Find where the given text appears and provide that cell's center as (x, y) coordinate. 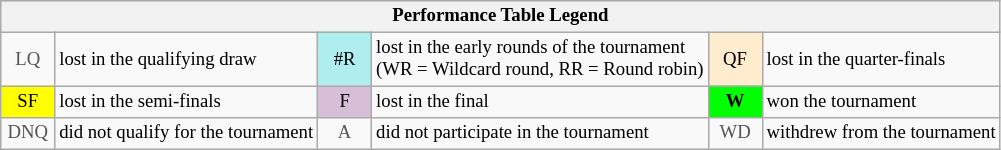
won the tournament (881, 102)
QF (735, 60)
lost in the semi-finals (186, 102)
LQ (28, 60)
A (345, 134)
lost in the early rounds of the tournament(WR = Wildcard round, RR = Round robin) (540, 60)
did not qualify for the tournament (186, 134)
SF (28, 102)
W (735, 102)
did not participate in the tournament (540, 134)
lost in the final (540, 102)
Performance Table Legend (500, 16)
withdrew from the tournament (881, 134)
#R (345, 60)
DNQ (28, 134)
WD (735, 134)
lost in the quarter-finals (881, 60)
F (345, 102)
lost in the qualifying draw (186, 60)
